Return (X, Y) of the center of cell containing provided text 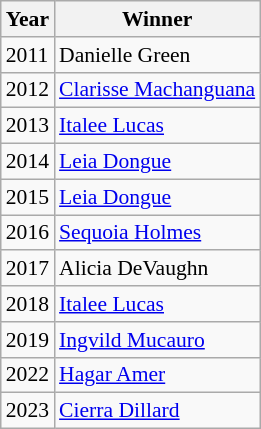
2013 (28, 126)
Ingvild Mucauro (157, 340)
Danielle Green (157, 55)
2011 (28, 55)
Alicia DeVaughn (157, 269)
2016 (28, 233)
Sequoia Holmes (157, 233)
2015 (28, 197)
2019 (28, 340)
2023 (28, 411)
2014 (28, 162)
2017 (28, 269)
Year (28, 19)
2018 (28, 304)
Clarisse Machanguana (157, 90)
Cierra Dillard (157, 411)
2022 (28, 375)
Winner (157, 19)
2012 (28, 90)
Hagar Amer (157, 375)
